For the text-containing cell, return its midpoint in [x, y] coordinate format. 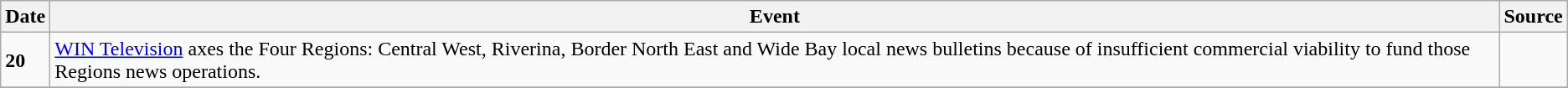
Date [25, 17]
Source [1533, 17]
Event [775, 17]
20 [25, 60]
